Provide the [X, Y] coordinate of the cell's center where the given text is located.  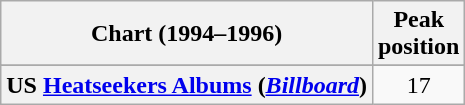
17 [418, 85]
Chart (1994–1996) [187, 34]
Peakposition [418, 34]
US Heatseekers Albums (Billboard) [187, 85]
